Determine the (x, y) coordinate at the center of the cell enclosing the given text.  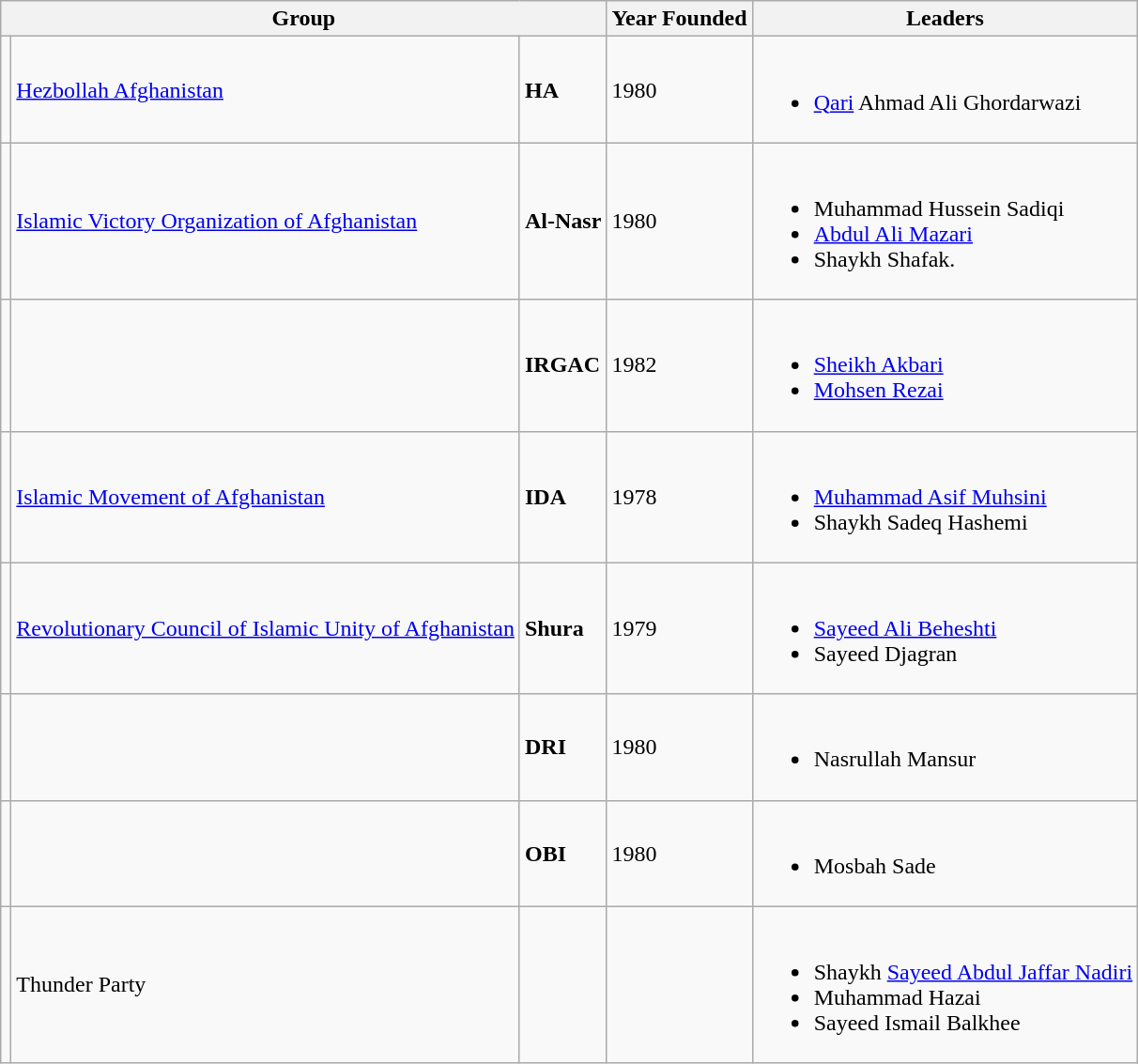
Al-Nasr (562, 222)
Islamic Victory Organization of Afghanistan (266, 222)
OBI (562, 853)
Muhammad Hussein SadiqiAbdul Ali MazariShaykh Shafak. (945, 222)
Mosbah Sade (945, 853)
1978 (680, 497)
Islamic Movement of Afghanistan (266, 497)
Shaykh Sayeed Abdul Jaffar NadiriMuhammad HazaiSayeed Ismail Balkhee (945, 984)
Leaders (945, 19)
IRGAC (562, 365)
1982 (680, 365)
Sheikh AkbariMohsen Rezai (945, 365)
Hezbollah Afghanistan (266, 90)
DRI (562, 748)
Revolutionary Council of Islamic Unity of Afghanistan (266, 628)
Year Founded (680, 19)
HA (562, 90)
Group (304, 19)
IDA (562, 497)
Nasrullah Mansur (945, 748)
Thunder Party (266, 984)
Shura (562, 628)
Qari Ahmad Ali Ghordarwazi (945, 90)
Sayeed Ali BeheshtiSayeed Djagran (945, 628)
1979 (680, 628)
Muhammad Asif MuhsiniShaykh Sadeq Hashemi (945, 497)
